Identify which cell holds the provided text, then report its [X, Y] central coordinate. 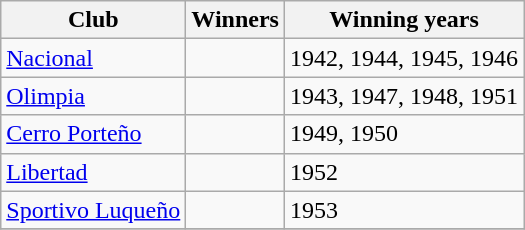
1949, 1950 [404, 134]
1953 [404, 210]
1942, 1944, 1945, 1946 [404, 58]
Nacional [94, 58]
Club [94, 20]
Winning years [404, 20]
Libertad [94, 172]
1943, 1947, 1948, 1951 [404, 96]
Sportivo Luqueño [94, 210]
Winners [236, 20]
Olimpia [94, 96]
Cerro Porteño [94, 134]
1952 [404, 172]
